Find where the given text appears and provide that cell's center as (X, Y) coordinate. 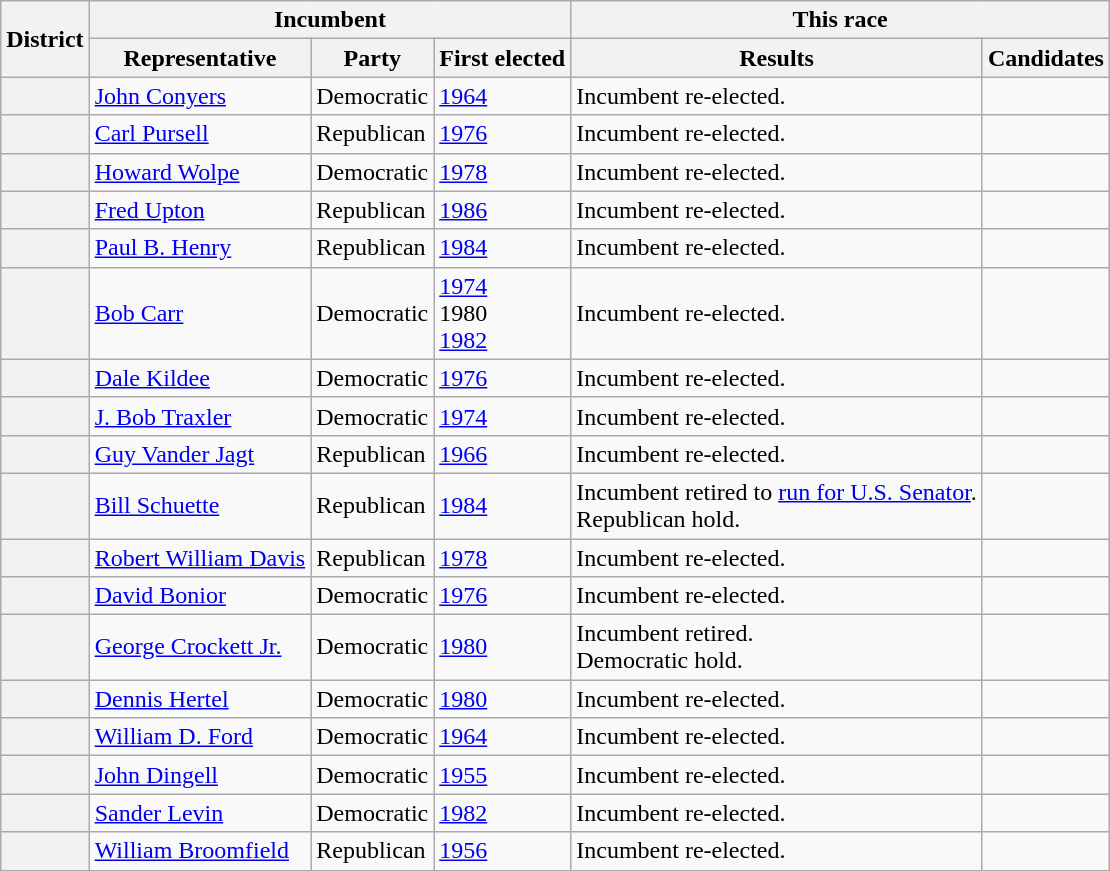
First elected (502, 58)
George Crockett Jr. (200, 648)
19741980 1982 (502, 313)
William Broomfield (200, 851)
This race (840, 20)
David Bonior (200, 596)
William D. Ford (200, 737)
1982 (502, 813)
1986 (502, 210)
1956 (502, 851)
Guy Vander Jagt (200, 454)
Representative (200, 58)
John Dingell (200, 775)
Bob Carr (200, 313)
Dale Kildee (200, 378)
John Conyers (200, 96)
District (45, 39)
1966 (502, 454)
Results (777, 58)
Paul B. Henry (200, 248)
Howard Wolpe (200, 172)
Candidates (1046, 58)
1955 (502, 775)
Incumbent retired to run for U.S. Senator.Republican hold. (777, 506)
Bill Schuette (200, 506)
Sander Levin (200, 813)
Incumbent retired.Democratic hold. (777, 648)
Robert William Davis (200, 557)
Fred Upton (200, 210)
Incumbent (330, 20)
Carl Pursell (200, 134)
Party (372, 58)
J. Bob Traxler (200, 416)
1974 (502, 416)
Dennis Hertel (200, 699)
